Scan for the cell matching the given text and deliver its [X, Y] coordinate at center. 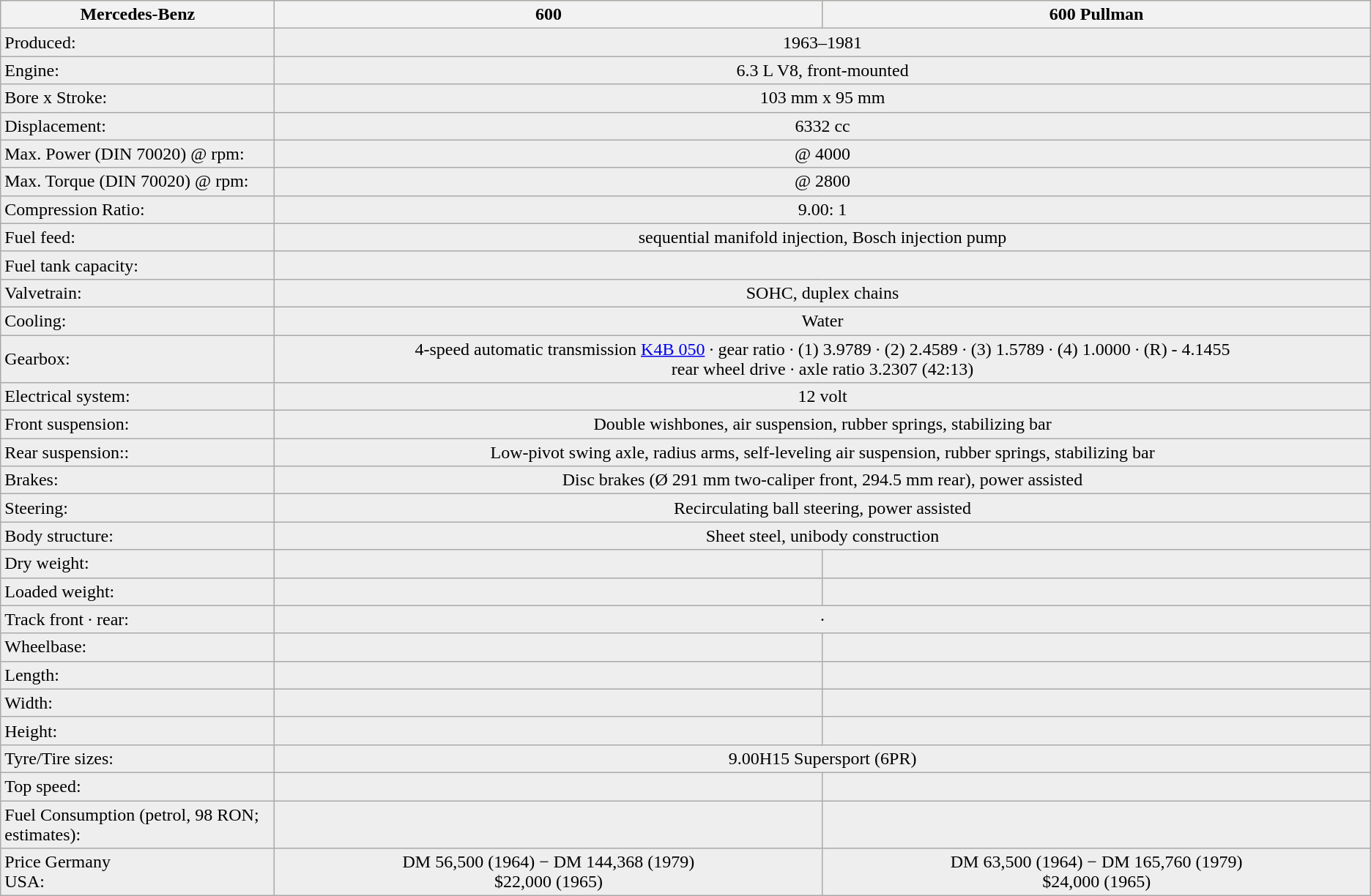
Rear suspension:: [138, 452]
Track front · rear: [138, 619]
Double wishbones, air suspension, rubber springs, stabilizing bar [822, 425]
Electrical system: [138, 397]
Loaded weight: [138, 591]
Top speed: [138, 786]
SOHC, duplex chains [822, 293]
Fuel tank capacity: [138, 265]
Low-pivot swing axle, radius arms, self-leveling air suspension, rubber springs, stabilizing bar [822, 452]
Cooling: [138, 321]
Disc brakes (Ø 291 mm two-caliper front, 294.5 mm rear), power assisted [822, 480]
6.3 L V8, front-mounted [822, 70]
Price Germany USA: [138, 873]
Steering: [138, 508]
Body structure: [138, 536]
600 Pullman [1096, 15]
103 mm x 95 mm [822, 98]
Bore x Stroke: [138, 98]
Tyre/Tire sizes: [138, 758]
1963–1981 [822, 42]
Width: [138, 703]
DM 56,500 (1964) − DM 144,368 (1979) $22,000 (1965) [549, 873]
Front suspension: [138, 425]
Height: [138, 731]
Displacement: [138, 126]
Mercedes-Benz [138, 15]
12 volt [822, 397]
600 [549, 15]
Sheet steel, unibody construction [822, 536]
Wheelbase: [138, 647]
9.00: 1 [822, 209]
Engine: [138, 70]
DM 63,500 (1964) − DM 165,760 (1979) $24,000 (1965) [1096, 873]
sequential manifold injection, Bosch injection pump [822, 237]
9.00H15 Supersport (6PR) [822, 758]
Max. Power (DIN 70020) @ rpm: [138, 154]
@ 2800 [822, 182]
Compression Ratio: [138, 209]
Produced: [138, 42]
Brakes: [138, 480]
6332 cc [822, 126]
@ 4000 [822, 154]
Water [822, 321]
Length: [138, 675]
Dry weight: [138, 564]
· [822, 619]
Max. Torque (DIN 70020) @ rpm: [138, 182]
Recirculating ball steering, power assisted [822, 508]
Fuel feed: [138, 237]
Valvetrain: [138, 293]
Gearbox: [138, 359]
Fuel Consumption (petrol, 98 RON; estimates): [138, 824]
